Identify which cell holds the provided text, then report its [x, y] central coordinate. 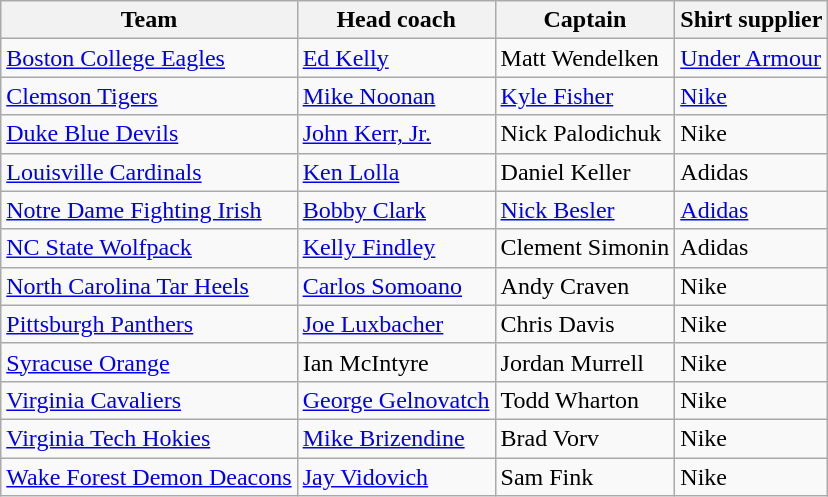
Ken Lolla [396, 172]
John Kerr, Jr. [396, 134]
Clement Simonin [585, 248]
Under Armour [752, 58]
Virginia Cavaliers [149, 400]
Captain [585, 20]
Chris Davis [585, 324]
Ian McIntyre [396, 362]
Team [149, 20]
NC State Wolfpack [149, 248]
Pittsburgh Panthers [149, 324]
Nick Palodichuk [585, 134]
Louisville Cardinals [149, 172]
Todd Wharton [585, 400]
Clemson Tigers [149, 96]
Syracuse Orange [149, 362]
Carlos Somoano [396, 286]
Jordan Murrell [585, 362]
Daniel Keller [585, 172]
Jay Vidovich [396, 477]
Duke Blue Devils [149, 134]
Andy Craven [585, 286]
Brad Vorv [585, 438]
North Carolina Tar Heels [149, 286]
Bobby Clark [396, 210]
Nick Besler [585, 210]
Notre Dame Fighting Irish [149, 210]
Virginia Tech Hokies [149, 438]
George Gelnovatch [396, 400]
Wake Forest Demon Deacons [149, 477]
Joe Luxbacher [396, 324]
Matt Wendelken [585, 58]
Shirt supplier [752, 20]
Mike Brizendine [396, 438]
Mike Noonan [396, 96]
Boston College Eagles [149, 58]
Ed Kelly [396, 58]
Sam Fink [585, 477]
Kelly Findley [396, 248]
Head coach [396, 20]
Kyle Fisher [585, 96]
